Scan for the cell matching the given text and deliver its (x, y) coordinate at center. 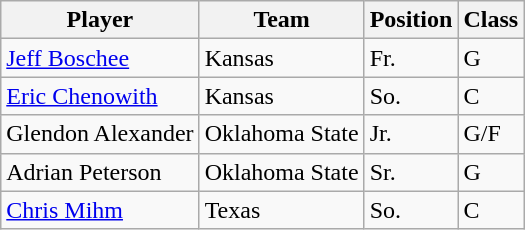
Team (282, 20)
Chris Mihm (100, 210)
Fr. (411, 58)
Jeff Boschee (100, 58)
G/F (491, 134)
Player (100, 20)
Class (491, 20)
Glendon Alexander (100, 134)
Position (411, 20)
Adrian Peterson (100, 172)
Texas (282, 210)
Sr. (411, 172)
Eric Chenowith (100, 96)
Jr. (411, 134)
